Capture the cell that displays the provided text and extract its (x, y) central coordinate. 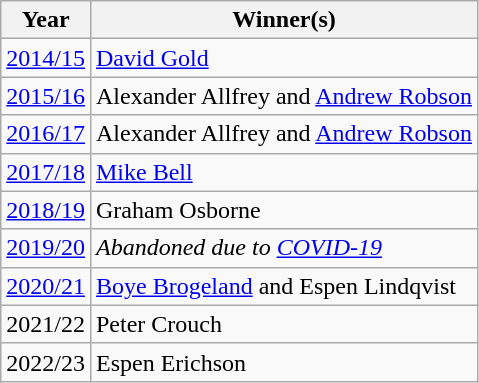
2014/15 (46, 58)
Mike Bell (284, 172)
Abandoned due to COVID-19 (284, 248)
2018/19 (46, 210)
Graham Osborne (284, 210)
2019/20 (46, 248)
Boye Brogeland and Espen Lindqvist (284, 286)
Espen Erichson (284, 362)
2021/22 (46, 324)
2020/21 (46, 286)
2022/23 (46, 362)
Year (46, 20)
2017/18 (46, 172)
Winner(s) (284, 20)
Peter Crouch (284, 324)
David Gold (284, 58)
2016/17 (46, 134)
2015/16 (46, 96)
